Scan for the cell matching the given text and deliver its (x, y) coordinate at center. 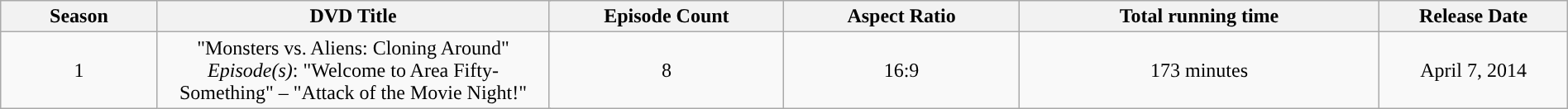
Season (79, 17)
"Monsters vs. Aliens: Cloning Around" Episode(s): "Welcome to Area Fifty-Something" – "Attack of the Movie Night!" (353, 70)
DVD Title (353, 17)
16:9 (901, 70)
Release Date (1474, 17)
April 7, 2014 (1474, 70)
173 minutes (1199, 70)
8 (667, 70)
Aspect Ratio (901, 17)
Episode Count (667, 17)
Total running time (1199, 17)
1 (79, 70)
